Scan for the cell matching the given text and deliver its (X, Y) coordinate at center. 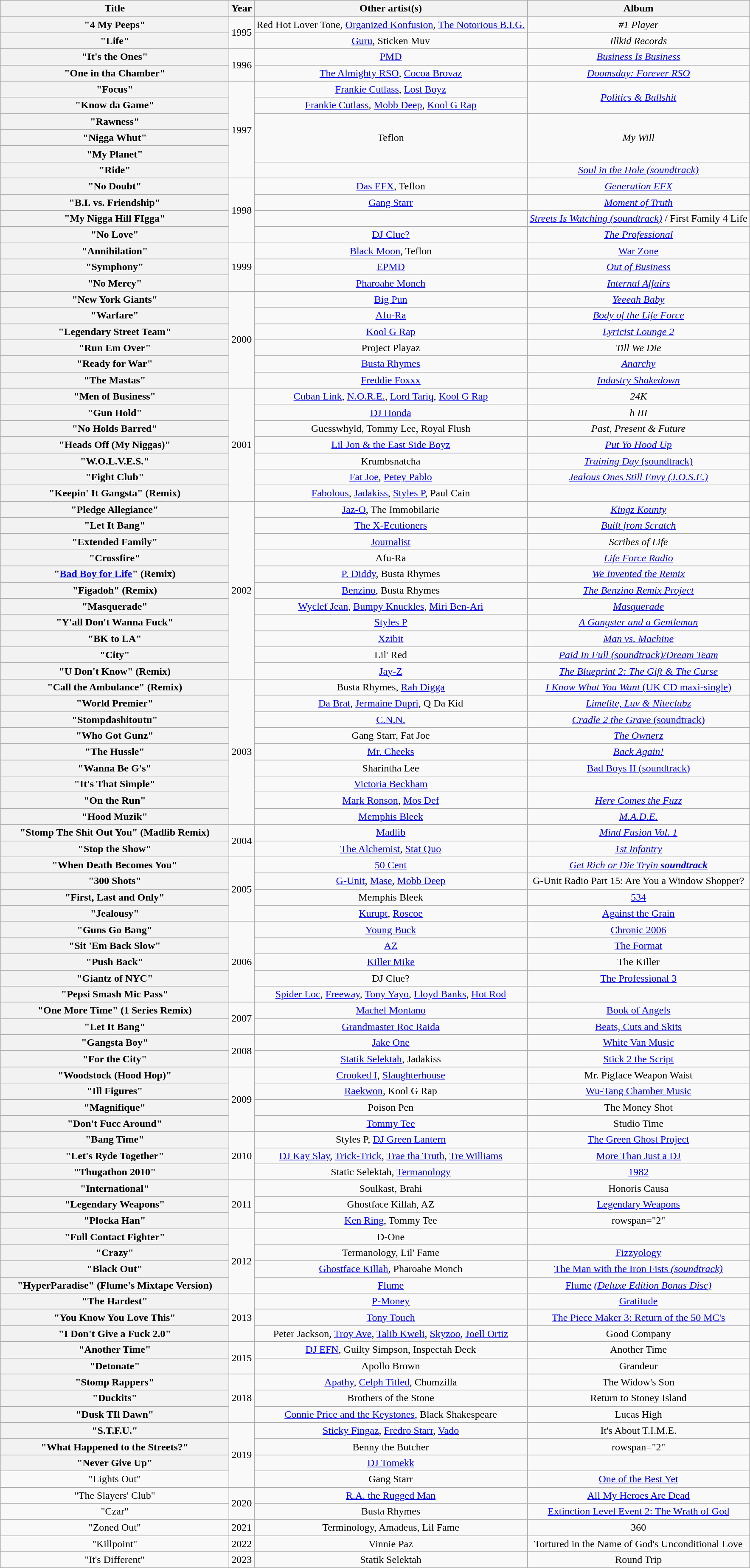
Streets Is Watching (soundtrack) / First Family 4 Life (638, 219)
1996 (242, 65)
Sticky Fingaz, Fredro Starr, Vado (390, 1430)
"Giantz of NYC" (115, 978)
2018 (242, 1398)
Limelite, Luv & Niteclubz (638, 703)
Crooked I, Slaughterhouse (390, 1075)
Training Day (soundtrack) (638, 461)
"It's That Simple" (115, 784)
"Don't Fucc Around" (115, 1123)
"Symphony" (115, 267)
C.N.N. (390, 720)
Built from Scratch (638, 526)
Kingz Kounty (638, 510)
The Green Ghost Project (638, 1140)
Jealous Ones Still Envy (J.O.S.E.) (638, 477)
"Stop the Show" (115, 849)
"Guns Go Bang" (115, 929)
The Ownerz (638, 736)
"Pepsi Smash Mic Pass" (115, 994)
2008 (242, 1051)
Back Again! (638, 752)
Lucas High (638, 1414)
We Invented the Remix (638, 574)
"Legendary Weapons" (115, 1204)
Extinction Level Event 2: The Wrath of God (638, 1512)
Kurupt, Roscoe (390, 913)
Wu-Tang Chamber Music (638, 1091)
Jay-Z (390, 671)
Red Hot Lover Tone, Organized Konfusion, The Notorious B.I.G. (390, 25)
Fat Joe, Petey Pablo (390, 477)
"Who Got Gunz" (115, 736)
"Czar" (115, 1512)
"Stompdashitoutu" (115, 720)
2013 (242, 1317)
Lil Jon & the East Side Boyz (390, 445)
"Gangsta Boy" (115, 1043)
"New York Giants" (115, 299)
Kool G Rap (390, 332)
Xzibit (390, 639)
360 (638, 1528)
Ghostface Killah, AZ (390, 1204)
The X-Ecutioners (390, 526)
White Van Music (638, 1043)
Business Is Business (638, 57)
Poison Pen (390, 1107)
The Professional (638, 235)
"Hood Muzik" (115, 816)
"Call the Ambulance" (Remix) (115, 687)
P. Diddy, Busta Rhymes (390, 574)
"Pledge Allegiance" (115, 510)
"Warfare" (115, 315)
Doomsday: Forever RSO (638, 73)
"No Mercy" (115, 283)
"Ride" (115, 170)
Fabolous, Jadakiss, Styles P, Paul Cain (390, 493)
Flume (Deluxe Edition Bonus Disc) (638, 1285)
D-One (390, 1237)
"One in tha Chamber" (115, 73)
Cuban Link, N.O.R.E., Lord Tariq, Kool G Rap (390, 396)
Wyclef Jean, Bumpy Knuckles, Miri Ben-Ari (390, 606)
2007 (242, 1019)
"Life" (115, 41)
1st Infantry (638, 849)
Young Buck (390, 929)
Frankie Cutlass, Mobb Deep, Kool G Rap (390, 105)
"International" (115, 1188)
2011 (242, 1204)
"The Mastas" (115, 380)
Vinnie Paz (390, 1544)
G-Unit, Mase, Mobb Deep (390, 881)
Static Selektah, Termanology (390, 1172)
Lyricist Lounge 2 (638, 332)
"Focus" (115, 89)
Man vs. Machine (638, 639)
"4 My Peeps" (115, 25)
"300 Shots" (115, 881)
"W.O.L.V.E.S." (115, 461)
Industry Shakedown (638, 380)
"Men of Business" (115, 396)
Here Comes the Fuzz (638, 800)
I Know What You Want (UK CD maxi-single) (638, 687)
Tortured in the Name of God's Unconditional Love (638, 1544)
Stick 2 the Script (638, 1059)
Tony Touch (390, 1317)
Other artist(s) (390, 8)
Another Time (638, 1350)
Studio Time (638, 1123)
"Full Contact Fighter" (115, 1237)
M.A.D.E. (638, 816)
War Zone (638, 251)
Spider Loc, Freeway, Tony Yayo, Lloyd Banks, Hot Rod (390, 994)
Anarchy (638, 364)
It's About T.I.M.E. (638, 1430)
"It's Different" (115, 1560)
Tommy Tee (390, 1123)
"When Death Becomes You" (115, 865)
Against the Grain (638, 913)
"Extended Family" (115, 542)
The Alchemist, Stat Quo (390, 849)
"My Nigga Hill FIgga" (115, 219)
Apathy, Celph Titled, Chumzilla (390, 1382)
"Legendary Street Team" (115, 332)
Connie Price and the Keystones, Black Shakespeare (390, 1414)
"Let's Ryde Together" (115, 1156)
"BK to LA" (115, 639)
Ken Ring, Tommy Tee (390, 1220)
Statik Selektah (390, 1560)
The Piece Maker 3: Return of the 50 MC's (638, 1317)
"Fight Club" (115, 477)
Mr. Pigface Weapon Waist (638, 1075)
2022 (242, 1544)
2015 (242, 1358)
"Masquerade" (115, 606)
The Professional 3 (638, 978)
Freddie Foxxx (390, 380)
Round Trip (638, 1560)
Soul in the Hole (soundtrack) (638, 170)
"No Love" (115, 235)
Generation EFX (638, 186)
"Crazy" (115, 1253)
"Bad Boy for Life" (Remix) (115, 574)
A Gangster and a Gentleman (638, 622)
Book of Angels (638, 1011)
Soulkast, Brahi (390, 1188)
DJ Kay Slay, Trick-Trick, Trae tha Truth, Tre Williams (390, 1156)
Benny the Butcher (390, 1447)
AZ (390, 946)
Da Brat, Jermaine Dupri, Q Da Kid (390, 703)
1997 (242, 129)
Cradle 2 the Grave (soundtrack) (638, 720)
"B.I. vs. Friendship" (115, 203)
"Figadoh" (Remix) (115, 590)
2002 (242, 590)
"Rawness" (115, 121)
My Will (638, 138)
2006 (242, 962)
Das EFX, Teflon (390, 186)
Flume (390, 1285)
"The Hardest" (115, 1301)
Return to Stoney Island (638, 1398)
Termanology, Lil' Fame (390, 1253)
"The Hussle" (115, 752)
2019 (242, 1455)
Moment of Truth (638, 203)
"Nigga Whut" (115, 138)
"Jealousy" (115, 913)
"Annihilation" (115, 251)
2003 (242, 752)
Sharintha Lee (390, 768)
Styles P, DJ Green Lantern (390, 1140)
"HyperParadise" (Flume's Mixtape Version) (115, 1285)
Grandmaster Roc Raida (390, 1027)
"U Don't Know" (Remix) (115, 671)
"It's the Ones" (115, 57)
"Plocka Han" (115, 1220)
Guru, Sticken Muv (390, 41)
Peter Jackson, Troy Ave, Talib Kweli, Skyzoo, Joell Ortiz (390, 1334)
Machel Montano (390, 1011)
"I Don't Give a Fuck 2.0" (115, 1334)
Illkid Records (638, 41)
Politics & Bullshit (638, 97)
"Stomp Rappers" (115, 1382)
"Ready for War" (115, 364)
The Man with the Iron Fists (soundtrack) (638, 1269)
24K (638, 396)
DJ Tomekk (390, 1463)
"World Premier" (115, 703)
Jaz-O, The Immobilarie (390, 510)
"Thugathon 2010" (115, 1172)
R.A. the Rugged Man (390, 1495)
"Y'all Don't Wanna Fuck" (115, 622)
Scribes of Life (638, 542)
Journalist (390, 542)
50 Cent (390, 865)
Pharoahe Monch (390, 283)
Madlib (390, 833)
Statik Selektah, Jadakiss (390, 1059)
Album (638, 8)
"Keepin' It Gangsta" (Remix) (115, 493)
Beats, Cuts and Skits (638, 1027)
Paid In Full (soundtrack)/Dream Team (638, 655)
The Widow's Son (638, 1382)
Killer Mike (390, 962)
Fizzyology (638, 1253)
"Duckits" (115, 1398)
Put Yo Hood Up (638, 445)
Big Pun (390, 299)
More Than Just a DJ (638, 1156)
All My Heroes Are Dead (638, 1495)
Body of the Life Force (638, 315)
Black Moon, Teflon (390, 251)
Raekwon, Kool G Rap (390, 1091)
2010 (242, 1156)
1982 (638, 1172)
Project Playaz (390, 348)
Brothers of the Stone (390, 1398)
"My Planet" (115, 154)
Good Company (638, 1334)
Busta Rhymes, Rah Digga (390, 687)
Honoris Causa (638, 1188)
"Black Out" (115, 1269)
"Push Back" (115, 962)
Ghostface Killah, Pharoahe Monch (390, 1269)
1995 (242, 33)
2020 (242, 1503)
"Dusk TIl Dawn" (115, 1414)
"Never Give Up" (115, 1463)
The Money Shot (638, 1107)
Frankie Cutlass, Lost Boyz (390, 89)
"One More Time" (1 Series Remix) (115, 1011)
h III (638, 412)
Mind Fusion Vol. 1 (638, 833)
DJ Honda (390, 412)
Out of Business (638, 267)
"What Happened to the Streets?" (115, 1447)
The Format (638, 946)
Grandeur (638, 1366)
2001 (242, 445)
2009 (242, 1099)
"For the City" (115, 1059)
Victoria Beckham (390, 784)
"Run Em Over" (115, 348)
"Stomp The Shit Out You" (Madlib Remix) (115, 833)
"Gun Hold" (115, 412)
The Almighty RSO, Cocoa Brovaz (390, 73)
Chronic 2006 (638, 929)
2000 (242, 340)
Guesswhyld, Tommy Lee, Royal Flush (390, 428)
"City" (115, 655)
The Blueprint 2: The Gift & The Curse (638, 671)
Till We Die (638, 348)
Bad Boys II (soundtrack) (638, 768)
Apollo Brown (390, 1366)
P-Money (390, 1301)
"Zoned Out" (115, 1528)
Mr. Cheeks (390, 752)
"Ill Figures" (115, 1091)
Jake One (390, 1043)
"Woodstock (Hood Hop)" (115, 1075)
"Sit 'Em Back Slow" (115, 946)
Krumbsnatcha (390, 461)
"S.T.F.U." (115, 1430)
The Benzino Remix Project (638, 590)
"Know da Game" (115, 105)
1999 (242, 267)
Teflon (390, 138)
Benzino, Busta Rhymes (390, 590)
"Another Time" (115, 1350)
"Bang Time" (115, 1140)
Title (115, 8)
DJ EFN, Guilty Simpson, Inspectah Deck (390, 1350)
Terminology, Amadeus, Lil Fame (390, 1528)
534 (638, 897)
Life Force Radio (638, 558)
"Crossfire" (115, 558)
PMD (390, 57)
2012 (242, 1261)
Past, Present & Future (638, 428)
Internal Affairs (638, 283)
The Killer (638, 962)
Gratitude (638, 1301)
"First, Last and Only" (115, 897)
"On the Run" (115, 800)
Mark Ronson, Mos Def (390, 800)
Get Rich or Die Tryin soundtrack (638, 865)
"No Doubt" (115, 186)
"The Slayers' Club" (115, 1495)
1998 (242, 210)
"Detonate" (115, 1366)
"No Holds Barred" (115, 428)
"Wanna Be G's" (115, 768)
#1 Player (638, 25)
"Lights Out" (115, 1479)
EPMD (390, 267)
2004 (242, 841)
"You Know You Love This" (115, 1317)
"Killpoint" (115, 1544)
2021 (242, 1528)
Lil' Red (390, 655)
G-Unit Radio Part 15: Are You a Window Shopper? (638, 881)
2023 (242, 1560)
Masquerade (638, 606)
"Magnifique" (115, 1107)
Styles P (390, 622)
Yeeeah Baby (638, 299)
"Heads Off (My Niggas)" (115, 445)
Legendary Weapons (638, 1204)
One of the Best Yet (638, 1479)
Year (242, 8)
2005 (242, 889)
Gang Starr, Fat Joe (390, 736)
